Return (x, y) of the center of cell containing provided text 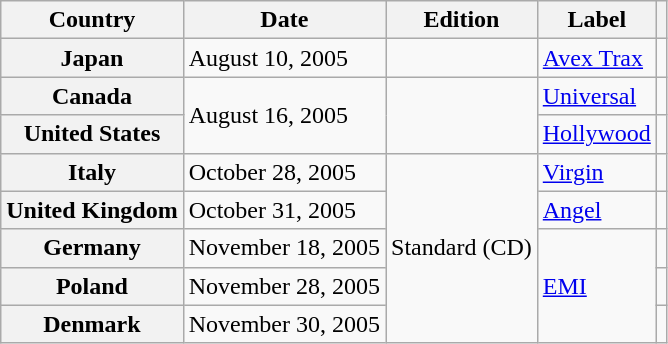
October 28, 2005 (284, 172)
United Kingdom (92, 210)
Germany (92, 248)
August 16, 2005 (284, 115)
Poland (92, 286)
Angel (596, 210)
November 18, 2005 (284, 248)
Country (92, 20)
November 30, 2005 (284, 324)
Date (284, 20)
October 31, 2005 (284, 210)
Italy (92, 172)
Hollywood (596, 134)
Canada (92, 96)
August 10, 2005 (284, 58)
United States (92, 134)
EMI (596, 286)
Virgin (596, 172)
Label (596, 20)
November 28, 2005 (284, 286)
Standard (CD) (462, 248)
Japan (92, 58)
Edition (462, 20)
Denmark (92, 324)
Avex Trax (596, 58)
Universal (596, 96)
